Determine the (X, Y) coordinate at the center of the cell enclosing the given text.  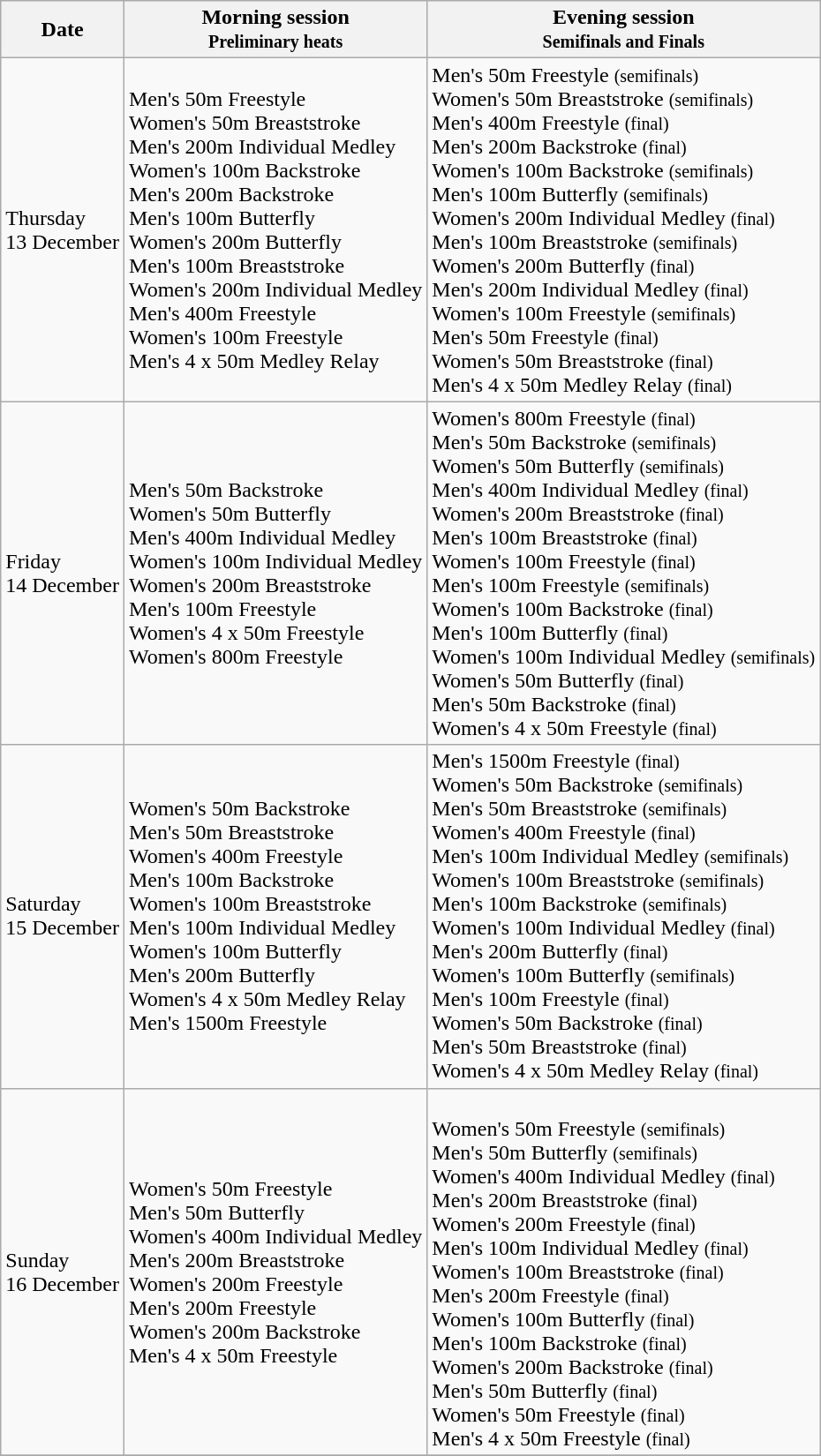
Sunday 16 December (63, 1272)
Thursday 13 December (63, 229)
Evening session Semifinals and Finals (623, 30)
Friday 14 December (63, 574)
Saturday 15 December (63, 916)
Morning session Preliminary heats (275, 30)
Date (63, 30)
